Return the [x, y] coordinate for the center point of the cell that contains the specified text.  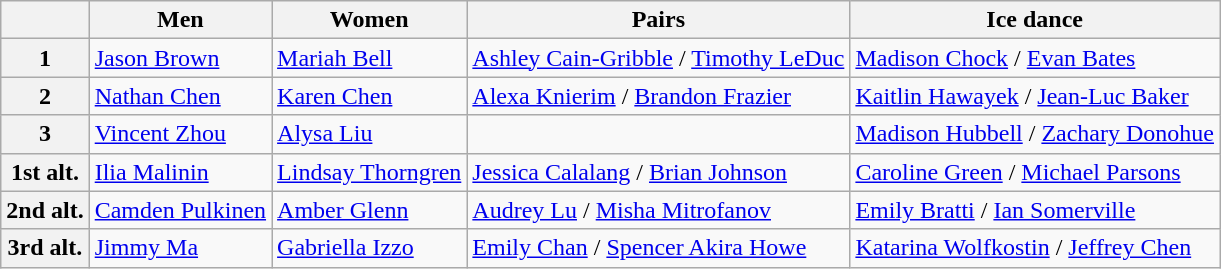
Nathan Chen [180, 96]
Jessica Calalang / Brian Johnson [658, 172]
Camden Pulkinen [180, 210]
3rd alt. [45, 248]
Men [180, 20]
Audrey Lu / Misha Mitrofanov [658, 210]
Jimmy Ma [180, 248]
2nd alt. [45, 210]
Ilia Malinin [180, 172]
Pairs [658, 20]
Alexa Knierim / Brandon Frazier [658, 96]
Gabriella Izzo [370, 248]
Amber Glenn [370, 210]
Alysa Liu [370, 134]
Caroline Green / Michael Parsons [1035, 172]
2 [45, 96]
Madison Chock / Evan Bates [1035, 58]
Vincent Zhou [180, 134]
1 [45, 58]
Ashley Cain-Gribble / Timothy LeDuc [658, 58]
Emily Bratti / Ian Somerville [1035, 210]
Mariah Bell [370, 58]
Kaitlin Hawayek / Jean-Luc Baker [1035, 96]
Lindsay Thorngren [370, 172]
Jason Brown [180, 58]
1st alt. [45, 172]
Ice dance [1035, 20]
Madison Hubbell / Zachary Donohue [1035, 134]
Karen Chen [370, 96]
Emily Chan / Spencer Akira Howe [658, 248]
3 [45, 134]
Katarina Wolfkostin / Jeffrey Chen [1035, 248]
Women [370, 20]
